Locate the cell with the specified text and output its [X, Y] center coordinate. 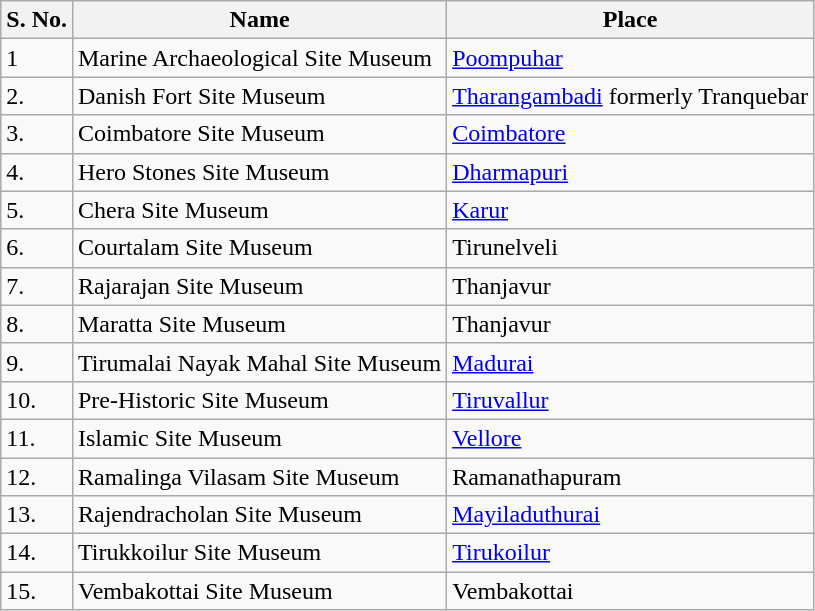
Chera Site Museum [259, 210]
Tirukoilur [630, 553]
12. [37, 477]
Tiruvallur [630, 400]
Vembakottai [630, 591]
Marine Archaeological Site Museum [259, 58]
14. [37, 553]
Islamic Site Museum [259, 438]
Coimbatore [630, 134]
Tirunelveli [630, 248]
Mayiladuthurai [630, 515]
Poompuhar [630, 58]
11. [37, 438]
Pre-Historic Site Museum [259, 400]
Tirukkoilur Site Museum [259, 553]
Ramanathapuram [630, 477]
Rajendracholan Site Museum [259, 515]
Vellore [630, 438]
6. [37, 248]
2. [37, 96]
10. [37, 400]
Hero Stones Site Museum [259, 172]
8. [37, 324]
Danish Fort Site Museum [259, 96]
13. [37, 515]
7. [37, 286]
Coimbatore Site Museum [259, 134]
Rajarajan Site Museum [259, 286]
Karur [630, 210]
9. [37, 362]
Madurai [630, 362]
Name [259, 20]
Dharmapuri [630, 172]
Ramalinga Vilasam Site Museum [259, 477]
Courtalam Site Museum [259, 248]
S. No. [37, 20]
4. [37, 172]
1 [37, 58]
5. [37, 210]
Tharangambadi formerly Tranquebar [630, 96]
Place [630, 20]
Maratta Site Museum [259, 324]
Tirumalai Nayak Mahal Site Museum [259, 362]
15. [37, 591]
3. [37, 134]
Vembakottai Site Museum [259, 591]
